For the text-containing cell, return its midpoint in (x, y) coordinate format. 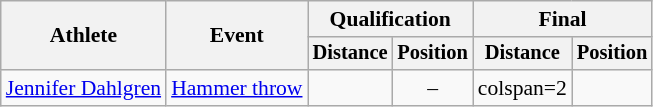
Final (562, 19)
Hammer throw (236, 88)
Event (236, 36)
Jennifer Dahlgren (84, 88)
Athlete (84, 36)
Qualification (390, 19)
– (432, 88)
colspan=2 (522, 88)
